Provide the [x, y] coordinate of the cell's center where the given text is located.  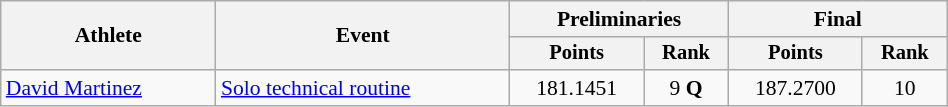
187.2700 [795, 88]
Athlete [108, 36]
David Martinez [108, 88]
Preliminaries [620, 19]
Event [363, 36]
Solo technical routine [363, 88]
10 [904, 88]
Final [838, 19]
9 Q [686, 88]
181.1451 [577, 88]
